Provide the (X, Y) coordinate of the cell's center where the given text is located.  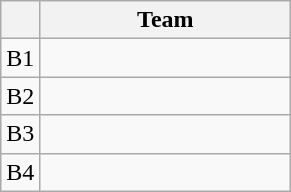
B4 (20, 172)
B3 (20, 134)
Team (166, 20)
B2 (20, 96)
B1 (20, 58)
